Locate the cell with the specified text and output its [X, Y] center coordinate. 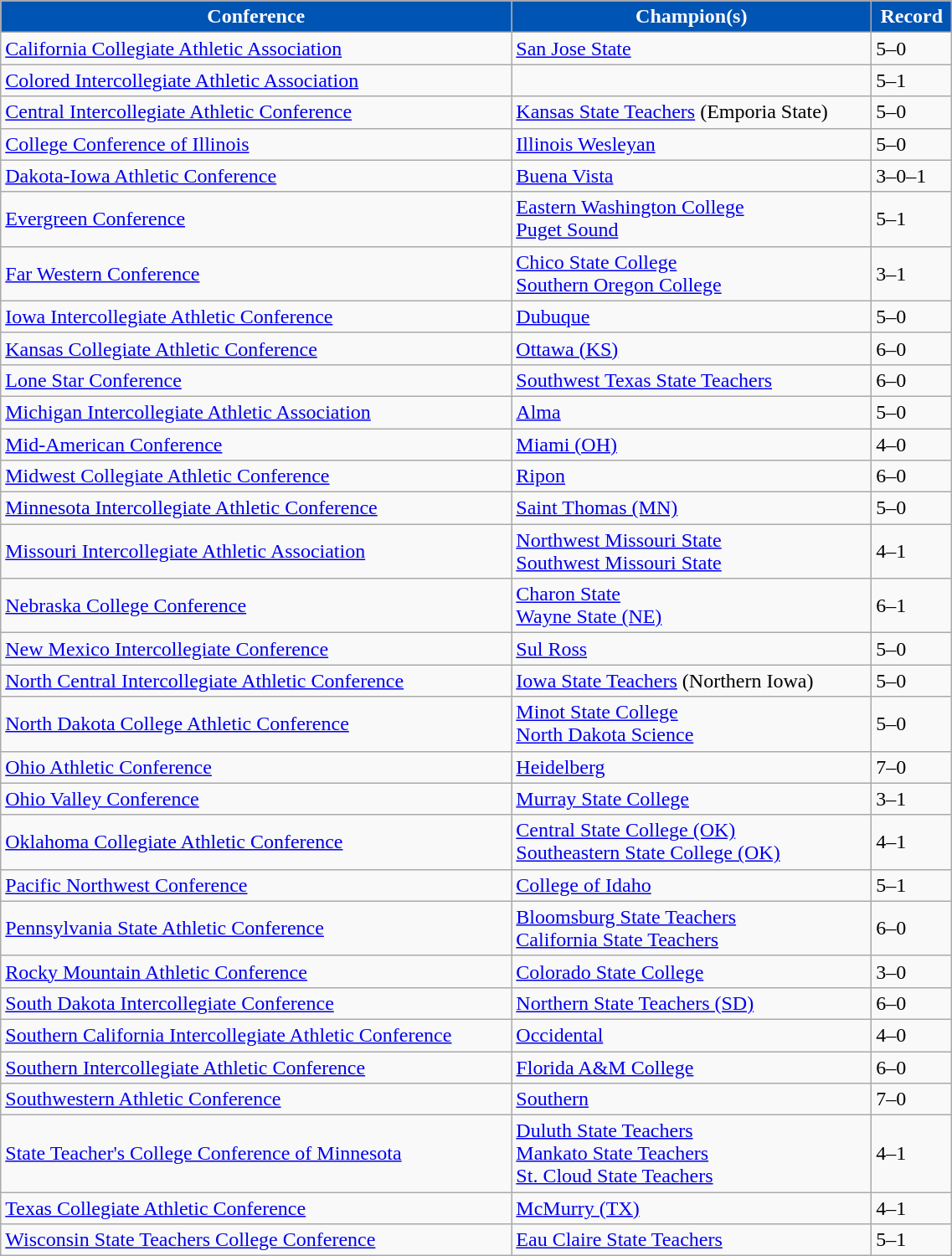
Saint Thomas (MN) [692, 508]
Ripon [692, 476]
Heidelberg [692, 767]
Minot State CollegeNorth Dakota Science [692, 723]
Colored Intercollegiate Athletic Association [256, 80]
Southwest Texas State Teachers [692, 380]
Colorado State College [692, 971]
Eastern Washington CollegePuget Sound [692, 219]
Ohio Valley Conference [256, 799]
San Jose State [692, 49]
Occidental [692, 1035]
Charon StateWayne State (NE) [692, 606]
Northern State Teachers (SD) [692, 1003]
McMurry (TX) [692, 1208]
Buena Vista [692, 176]
Central State College (OK)Southeastern State College (OK) [692, 842]
Alma [692, 412]
3–0–1 [912, 176]
Miami (OH) [692, 445]
New Mexico Intercollegiate Conference [256, 649]
South Dakota Intercollegiate Conference [256, 1003]
6–1 [912, 606]
Southern California Intercollegiate Athletic Conference [256, 1035]
Lone Star Conference [256, 380]
Central Intercollegiate Athletic Conference [256, 112]
Minnesota Intercollegiate Athletic Conference [256, 508]
Pennsylvania State Athletic Conference [256, 928]
College of Idaho [692, 885]
North Dakota College Athletic Conference [256, 723]
Eau Claire State Teachers [692, 1240]
Northwest Missouri StateSouthwest Missouri State [692, 551]
Pacific Northwest Conference [256, 885]
California Collegiate Athletic Association [256, 49]
Dubuque [692, 317]
Champion(s) [692, 17]
Kansas Collegiate Athletic Conference [256, 348]
Conference [256, 17]
Iowa Intercollegiate Athletic Conference [256, 317]
Texas Collegiate Athletic Conference [256, 1208]
Murray State College [692, 799]
Ohio Athletic Conference [256, 767]
Mid-American Conference [256, 445]
College Conference of Illinois [256, 144]
Missouri Intercollegiate Athletic Association [256, 551]
3–0 [912, 971]
Midwest Collegiate Athletic Conference [256, 476]
Far Western Conference [256, 273]
Wisconsin State Teachers College Conference [256, 1240]
Ottawa (KS) [692, 348]
Kansas State Teachers (Emporia State) [692, 112]
Evergreen Conference [256, 219]
State Teacher's College Conference of Minnesota [256, 1154]
Illinois Wesleyan [692, 144]
Southern [692, 1099]
Sul Ross [692, 649]
Florida A&M College [692, 1068]
Chico State CollegeSouthern Oregon College [692, 273]
Southwestern Athletic Conference [256, 1099]
Duluth State TeachersMankato State TeachersSt. Cloud State Teachers [692, 1154]
Michigan Intercollegiate Athletic Association [256, 412]
Bloomsburg State TeachersCalifornia State Teachers [692, 928]
Nebraska College Conference [256, 606]
Record [912, 17]
Rocky Mountain Athletic Conference [256, 971]
North Central Intercollegiate Athletic Conference [256, 681]
Dakota-Iowa Athletic Conference [256, 176]
Southern Intercollegiate Athletic Conference [256, 1068]
Oklahoma Collegiate Athletic Conference [256, 842]
Iowa State Teachers (Northern Iowa) [692, 681]
